Detect which cell encompasses the target text, then output its (X, Y) center coordinate. 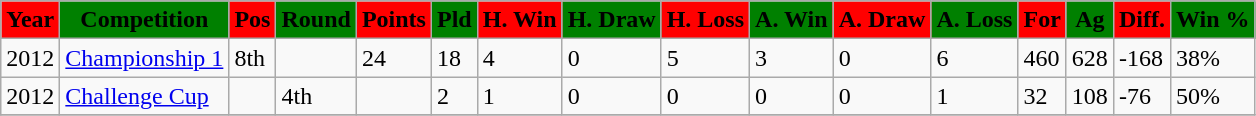
32 (1042, 96)
Competition (144, 20)
-76 (1142, 96)
H. Draw (612, 20)
Challenge Cup (144, 96)
8th (252, 58)
Diff. (1142, 20)
38% (1212, 58)
4 (520, 58)
Year (30, 20)
460 (1042, 58)
Win % (1212, 20)
Points (394, 20)
For (1042, 20)
A. Loss (974, 20)
24 (394, 58)
A. Win (792, 20)
H. Loss (705, 20)
5 (705, 58)
A. Draw (882, 20)
Championship 1 (144, 58)
3 (792, 58)
18 (454, 58)
4th (316, 96)
108 (1090, 96)
Pos (252, 20)
Round (316, 20)
H. Win (520, 20)
Ag (1090, 20)
2 (454, 96)
6 (974, 58)
Pld (454, 20)
50% (1212, 96)
-168 (1142, 58)
628 (1090, 58)
